Locate the cell with the specified text and output its (X, Y) center coordinate. 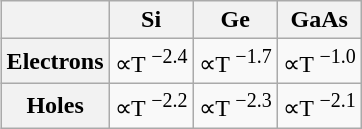
Si (151, 20)
∝T −1.0 (319, 62)
Ge (235, 20)
GaAs (319, 20)
∝T −1.7 (235, 62)
Holes (55, 106)
∝T −2.4 (151, 62)
Electrons (55, 62)
∝T −2.3 (235, 106)
∝T −2.2 (151, 106)
∝T −2.1 (319, 106)
